Output the [x, y] coordinate of the center of the cell containing the given text.  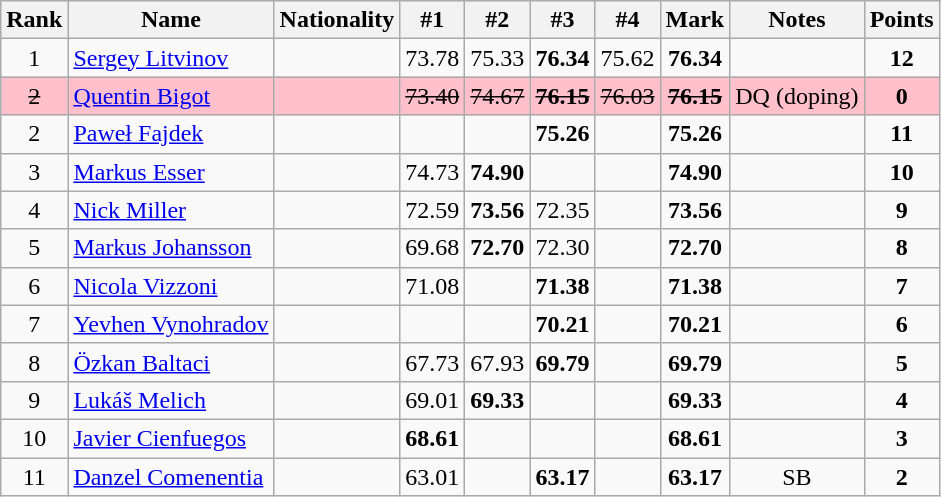
Mark [695, 20]
74.73 [432, 172]
Lukáš Melich [171, 400]
67.93 [498, 362]
63.01 [432, 477]
Danzel Comenentia [171, 477]
69.01 [432, 400]
Yevhen Vynohradov [171, 324]
Nick Miller [171, 210]
73.78 [432, 58]
0 [902, 96]
69.68 [432, 248]
DQ (doping) [797, 96]
67.73 [432, 362]
12 [902, 58]
72.35 [562, 210]
74.67 [498, 96]
Notes [797, 20]
Markus Esser [171, 172]
Nationality [337, 20]
Name [171, 20]
76.03 [628, 96]
73.40 [432, 96]
75.62 [628, 58]
1 [34, 58]
Points [902, 20]
Quentin Bigot [171, 96]
SB [797, 477]
Javier Cienfuegos [171, 438]
Markus Johansson [171, 248]
#4 [628, 20]
#1 [432, 20]
Nicola Vizzoni [171, 286]
Paweł Fajdek [171, 134]
75.33 [498, 58]
72.59 [432, 210]
Sergey Litvinov [171, 58]
#2 [498, 20]
72.30 [562, 248]
71.08 [432, 286]
Özkan Baltaci [171, 362]
#3 [562, 20]
Rank [34, 20]
